Determine the [X, Y] coordinate at the center of the cell enclosing the given text.  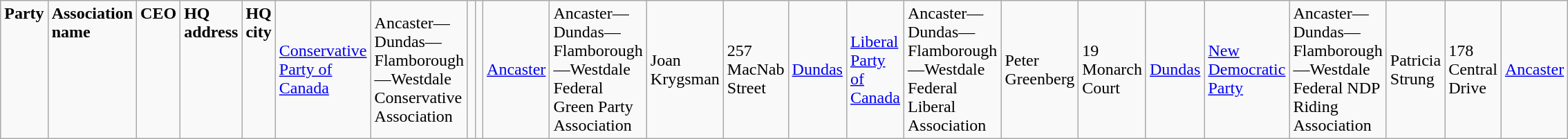
178 Central Drive [1473, 70]
HQ address [212, 70]
Conservative Party of Canada [323, 70]
HQ city [259, 70]
Patricia Strung [1415, 70]
257 MacNab Street [756, 70]
CEO [159, 70]
Association name [92, 70]
Joan Krygsman [684, 70]
Ancaster—Dundas—Flamborough—Westdale Federal Liberal Association [952, 70]
Ancaster—Dundas—Flamborough—Westdale Federal NDP Riding Association [1338, 70]
New Democratic Party [1247, 70]
Party [24, 70]
Ancaster—Dundas—Flamborough—Westdale Federal Green Party Association [598, 70]
Liberal Party of Canada [875, 70]
Peter Greenberg [1040, 70]
Ancaster—Dundas—Flamborough—Westdale Conservative Association [419, 70]
19 Monarch Court [1112, 70]
